Pinpoint the cell where the given text exists, returning its (x, y) midpoint coordinate. 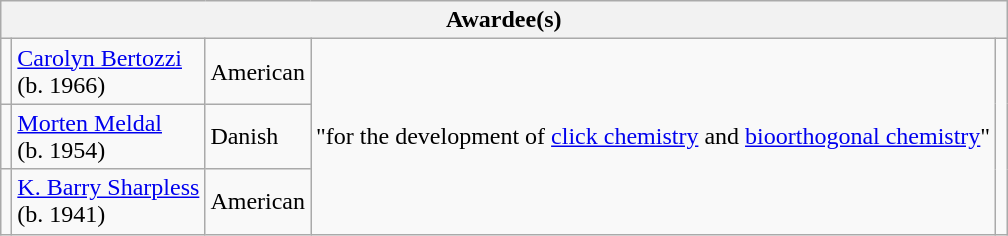
Awardee(s) (504, 20)
K. Barry Sharpless(b. 1941) (108, 202)
"for the development of click chemistry and bioorthogonal chemistry" (654, 136)
Morten Meldal(b. 1954) (108, 136)
Carolyn Bertozzi(b. 1966) (108, 72)
Danish (258, 136)
